From the cell containing the given text, extract its center point as (x, y) coordinate. 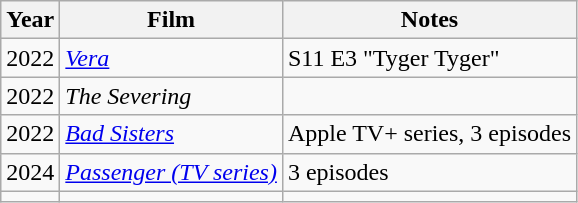
Notes (429, 20)
S11 E3 "Tyger Tyger" (429, 58)
Year (30, 20)
Vera (172, 58)
The Severing (172, 96)
2024 (30, 172)
Apple TV+ series, 3 episodes (429, 134)
3 episodes (429, 172)
Passenger (TV series) (172, 172)
Bad Sisters (172, 134)
Film (172, 20)
